Extract the [X, Y] coordinate from the center of the cell holding the provided text.  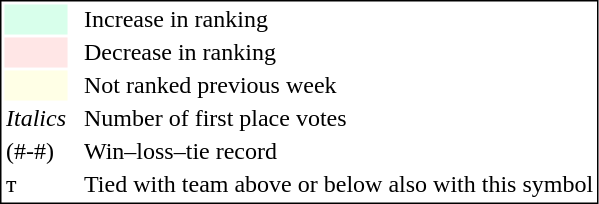
Tied with team above or below also with this symbol [338, 185]
т [36, 185]
Italics [36, 119]
Win–loss–tie record [338, 151]
Not ranked previous week [338, 85]
Decrease in ranking [338, 53]
(#-#) [36, 151]
Number of first place votes [338, 119]
Increase in ranking [338, 19]
